Search for the cell housing the specified text and yield its [x, y] center coordinate. 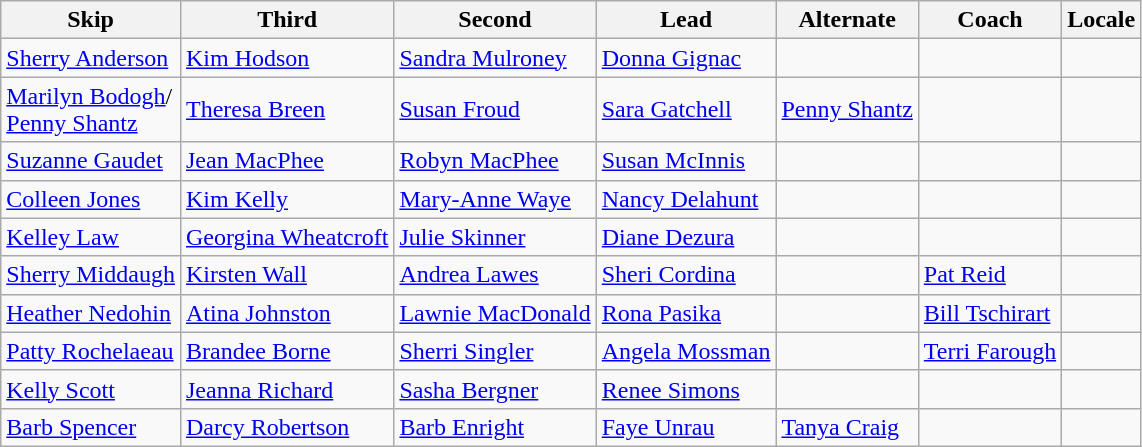
Heather Nedohin [91, 313]
Diane Dezura [686, 237]
Coach [990, 20]
Terri Farough [990, 351]
Pat Reid [990, 275]
Georgina Wheatcroft [286, 237]
Marilyn Bodogh/Penny Shantz [91, 110]
Rona Pasika [686, 313]
Sherri Singler [495, 351]
Kelly Scott [91, 389]
Susan McInnis [686, 161]
Suzanne Gaudet [91, 161]
Donna Gignac [686, 58]
Sara Gatchell [686, 110]
Faye Unrau [686, 427]
Lawnie MacDonald [495, 313]
Penny Shantz [847, 110]
Atina Johnston [286, 313]
Second [495, 20]
Alternate [847, 20]
Kirsten Wall [286, 275]
Renee Simons [686, 389]
Barb Enright [495, 427]
Patty Rochelaeau [91, 351]
Colleen Jones [91, 199]
Nancy Delahunt [686, 199]
Sandra Mulroney [495, 58]
Sherry Anderson [91, 58]
Bill Tschirart [990, 313]
Lead [686, 20]
Skip [91, 20]
Brandee Borne [286, 351]
Theresa Breen [286, 110]
Susan Froud [495, 110]
Mary-Anne Waye [495, 199]
Kelley Law [91, 237]
Andrea Lawes [495, 275]
Jeanna Richard [286, 389]
Locale [1102, 20]
Sherry Middaugh [91, 275]
Tanya Craig [847, 427]
Jean MacPhee [286, 161]
Barb Spencer [91, 427]
Robyn MacPhee [495, 161]
Kim Hodson [286, 58]
Sheri Cordina [686, 275]
Third [286, 20]
Sasha Bergner [495, 389]
Kim Kelly [286, 199]
Angela Mossman [686, 351]
Julie Skinner [495, 237]
Darcy Robertson [286, 427]
